Provide the [x, y] coordinate of the cell's center where the given text is located.  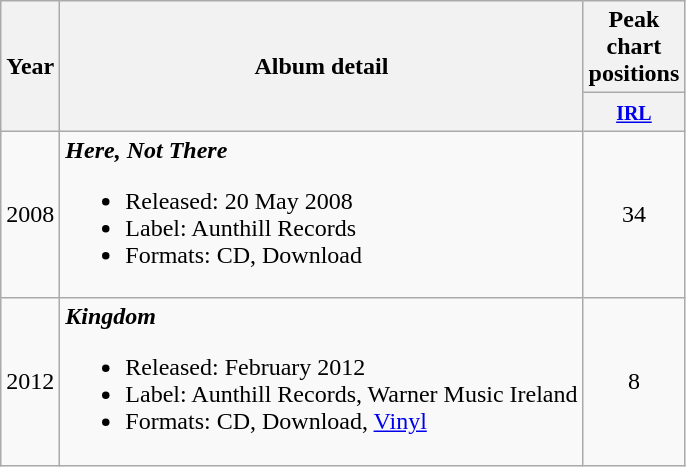
Here, Not ThereReleased: 20 May 2008Label: Aunthill RecordsFormats: CD, Download [322, 214]
8 [634, 382]
Album detail [322, 66]
2008 [30, 214]
Peak chart positions [634, 47]
2012 [30, 382]
IRL [634, 112]
KingdomReleased: February 2012Label: Aunthill Records, Warner Music IrelandFormats: CD, Download, Vinyl [322, 382]
34 [634, 214]
Year [30, 66]
